Determine the (x, y) coordinate at the center of the cell enclosing the given text.  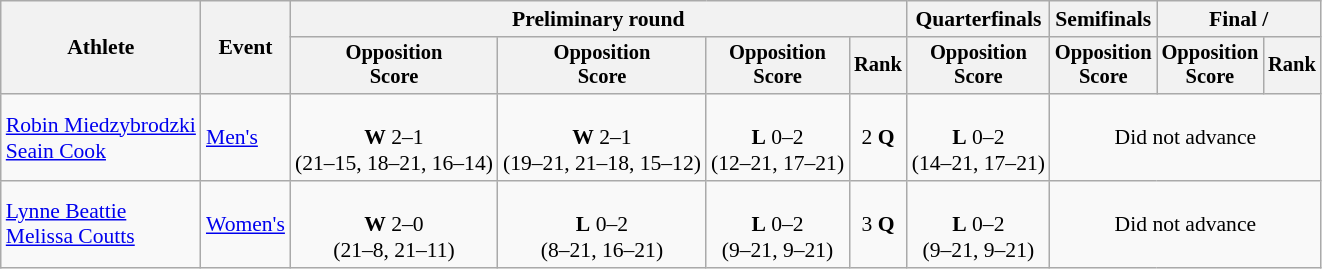
Event (246, 48)
L 0–2 (8–21, 16–21) (602, 224)
L 0–2 (14–21, 17–21) (978, 138)
Quarterfinals (978, 19)
W 2–1 (21–15, 18–21, 16–14) (394, 138)
Women's (246, 224)
Preliminary round (598, 19)
Final / (1239, 19)
Athlete (101, 48)
Lynne BeattieMelissa Coutts (101, 224)
L 0–2 (12–21, 17–21) (778, 138)
Semifinals (1104, 19)
Men's (246, 138)
3 Q (878, 224)
2 Q (878, 138)
Robin MiedzybrodzkiSeain Cook (101, 138)
W 2–1 (19–21, 21–18, 15–12) (602, 138)
W 2–0(21–8, 21–11) (394, 224)
